Pinpoint the cell where the given text exists, returning its [x, y] midpoint coordinate. 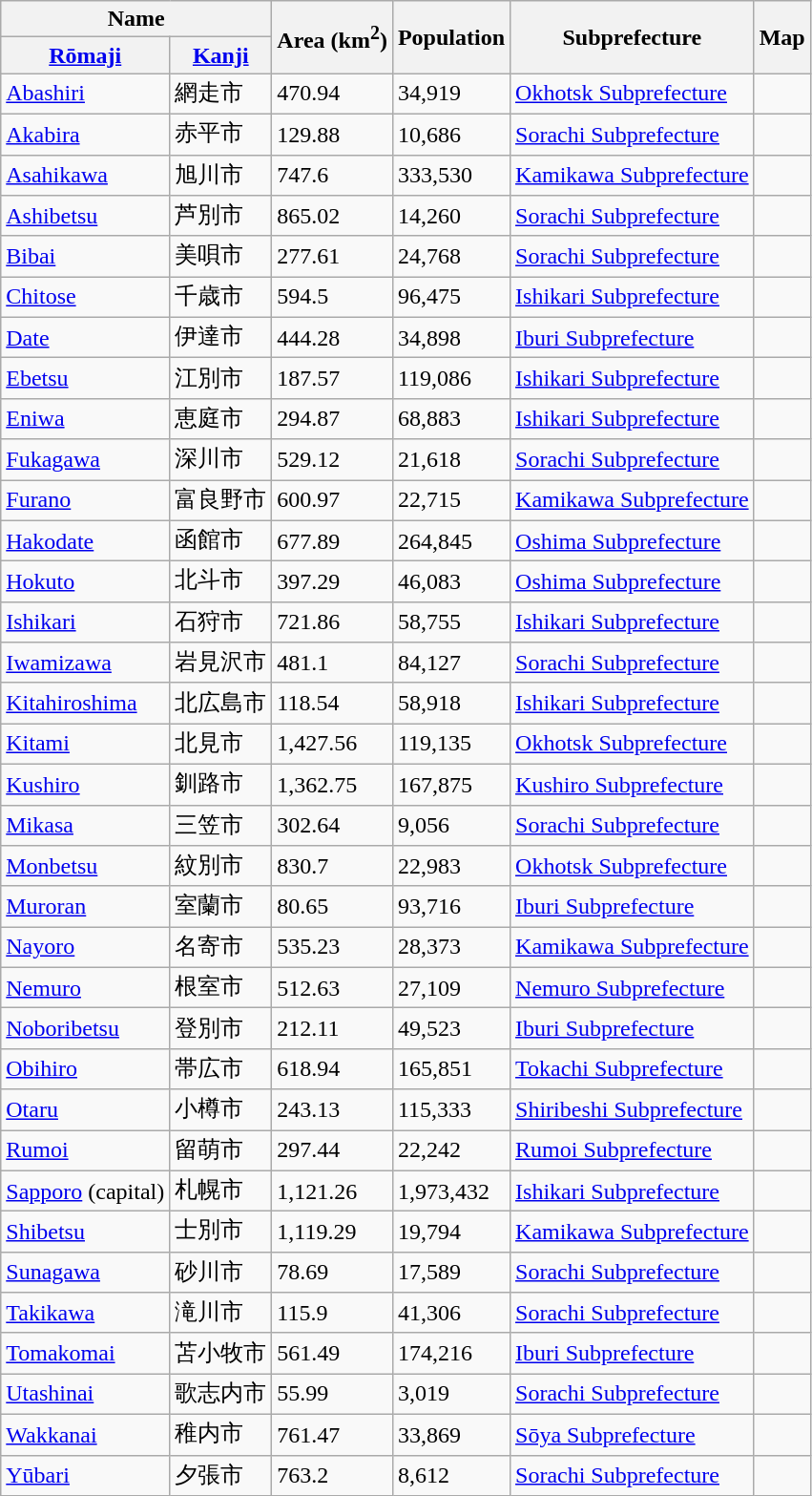
Subprefecture [633, 37]
9,056 [450, 825]
167,875 [450, 785]
Kushiro Subprefecture [633, 785]
夕張市 [221, 1476]
富良野市 [221, 500]
三笠市 [221, 825]
187.57 [332, 378]
118.54 [332, 703]
535.23 [332, 947]
119,086 [450, 378]
34,919 [450, 94]
Nemuro Subprefecture [633, 987]
Map [782, 37]
Date [86, 338]
Rumoi Subprefecture [633, 1151]
釧路市 [221, 785]
174,216 [450, 1354]
Chitose [86, 298]
千歳市 [221, 298]
Obihiro [86, 1069]
歌志内市 [221, 1394]
Ishikari [86, 622]
札幌市 [221, 1191]
名寄市 [221, 947]
伊達市 [221, 338]
58,755 [450, 622]
444.28 [332, 338]
芦別市 [221, 216]
1,427.56 [332, 745]
Shibetsu [86, 1232]
Tomakomai [86, 1354]
96,475 [450, 298]
264,845 [450, 540]
58,918 [450, 703]
68,883 [450, 418]
Abashiri [86, 94]
46,083 [450, 582]
21,618 [450, 460]
302.64 [332, 825]
618.94 [332, 1069]
Area (km2) [332, 37]
Ebetsu [86, 378]
Akabira [86, 134]
1,119.29 [332, 1232]
8,612 [450, 1476]
119,135 [450, 745]
留萌市 [221, 1151]
Kanji [221, 55]
美唄市 [221, 256]
石狩市 [221, 622]
小樽市 [221, 1109]
22,983 [450, 867]
深川市 [221, 460]
登別市 [221, 1029]
岩見沢市 [221, 663]
747.6 [332, 176]
49,523 [450, 1029]
Rōmaji [86, 55]
Eniwa [86, 418]
帯広市 [221, 1069]
Hokuto [86, 582]
10,686 [450, 134]
Nemuro [86, 987]
Asahikawa [86, 176]
Yūbari [86, 1476]
紋別市 [221, 867]
333,530 [450, 176]
Fukagawa [86, 460]
網走市 [221, 94]
28,373 [450, 947]
Wakkanai [86, 1434]
Monbetsu [86, 867]
滝川市 [221, 1314]
41,306 [450, 1314]
Kitahiroshima [86, 703]
苫小牧市 [221, 1354]
34,898 [450, 338]
北斗市 [221, 582]
Mikasa [86, 825]
Population [450, 37]
277.61 [332, 256]
165,851 [450, 1069]
Hakodate [86, 540]
19,794 [450, 1232]
33,869 [450, 1434]
Iwamizawa [86, 663]
1,362.75 [332, 785]
243.13 [332, 1109]
室蘭市 [221, 907]
24,768 [450, 256]
115,333 [450, 1109]
14,260 [450, 216]
129.88 [332, 134]
Otaru [86, 1109]
北広島市 [221, 703]
677.89 [332, 540]
Utashinai [86, 1394]
84,127 [450, 663]
721.86 [332, 622]
93,716 [450, 907]
115.9 [332, 1314]
561.49 [332, 1354]
3,019 [450, 1394]
1,973,432 [450, 1191]
470.94 [332, 94]
Kitami [86, 745]
Rumoi [86, 1151]
481.1 [332, 663]
600.97 [332, 500]
594.5 [332, 298]
Tokachi Subprefecture [633, 1069]
Furano [86, 500]
1,121.26 [332, 1191]
Shiribeshi Subprefecture [633, 1109]
Bibai [86, 256]
Sapporo (capital) [86, 1191]
763.2 [332, 1476]
砂川市 [221, 1272]
17,589 [450, 1272]
旭川市 [221, 176]
78.69 [332, 1272]
27,109 [450, 987]
55.99 [332, 1394]
Muroran [86, 907]
赤平市 [221, 134]
761.47 [332, 1434]
294.87 [332, 418]
Kushiro [86, 785]
865.02 [332, 216]
297.44 [332, 1151]
Name [136, 19]
Takikawa [86, 1314]
北見市 [221, 745]
529.12 [332, 460]
根室市 [221, 987]
江別市 [221, 378]
397.29 [332, 582]
22,715 [450, 500]
830.7 [332, 867]
Sunagawa [86, 1272]
稚内市 [221, 1434]
22,242 [450, 1151]
Noboribetsu [86, 1029]
80.65 [332, 907]
212.11 [332, 1029]
函館市 [221, 540]
Sōya Subprefecture [633, 1434]
恵庭市 [221, 418]
士別市 [221, 1232]
Ashibetsu [86, 216]
512.63 [332, 987]
Nayoro [86, 947]
